For the text-containing cell, return its midpoint in [x, y] coordinate format. 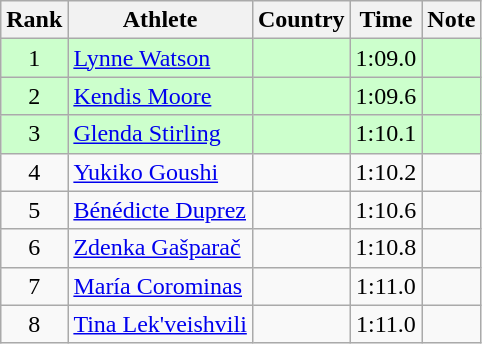
Yukiko Goushi [160, 172]
Rank [34, 20]
Time [386, 20]
1:10.1 [386, 134]
Lynne Watson [160, 58]
Kendis Moore [160, 96]
8 [34, 324]
María Corominas [160, 286]
Glenda Stirling [160, 134]
6 [34, 248]
Athlete [160, 20]
2 [34, 96]
1:09.0 [386, 58]
4 [34, 172]
Note [452, 20]
3 [34, 134]
1:10.8 [386, 248]
5 [34, 210]
Tina Lek'veishvili [160, 324]
1 [34, 58]
7 [34, 286]
Zdenka Gašparač [160, 248]
1:10.6 [386, 210]
Bénédicte Duprez [160, 210]
Country [301, 20]
1:10.2 [386, 172]
1:09.6 [386, 96]
